Detect which cell encompasses the target text, then output its [X, Y] center coordinate. 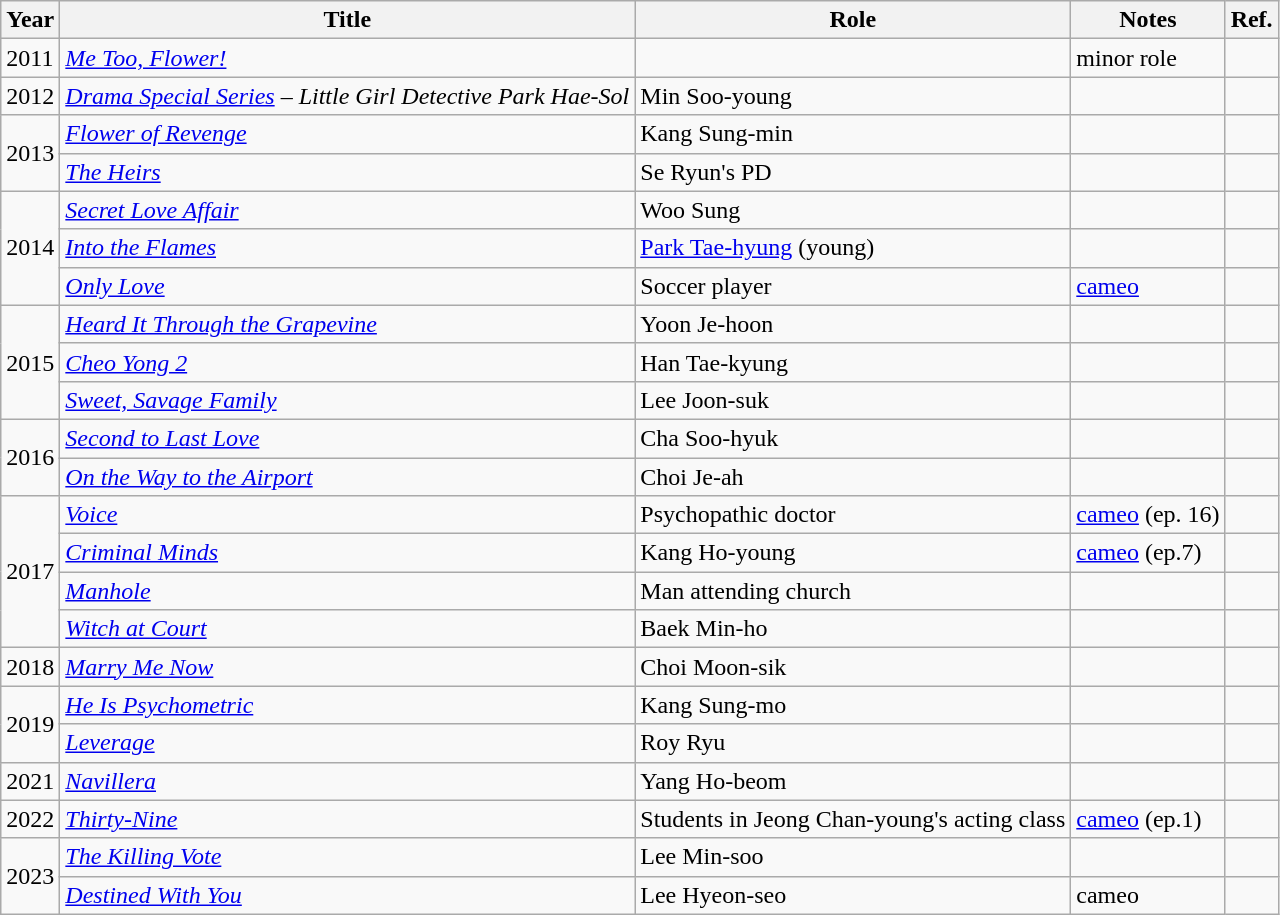
Lee Joon-suk [853, 400]
cameo (ep.1) [1148, 819]
Psychopathic doctor [853, 515]
Title [348, 20]
Cheo Yong 2 [348, 362]
Only Love [348, 286]
2013 [30, 153]
Roy Ryu [853, 743]
Woo Sung [853, 210]
Ref. [1252, 20]
Secret Love Affair [348, 210]
On the Way to the Airport [348, 477]
2015 [30, 362]
cameo (ep. 16) [1148, 515]
He Is Psychometric [348, 705]
Han Tae-kyung [853, 362]
2012 [30, 96]
Kang Sung-min [853, 134]
Se Ryun's PD [853, 172]
Baek Min-ho [853, 629]
Park Tae-hyung (young) [853, 248]
2019 [30, 724]
2011 [30, 58]
Sweet, Savage Family [348, 400]
2014 [30, 248]
2016 [30, 457]
Role [853, 20]
Second to Last Love [348, 438]
Yang Ho-beom [853, 781]
Lee Hyeon-seo [853, 895]
Lee Min-soo [853, 857]
Man attending church [853, 591]
Into the Flames [348, 248]
2018 [30, 667]
2021 [30, 781]
2023 [30, 876]
cameo (ep.7) [1148, 553]
Year [30, 20]
2022 [30, 819]
Choi Je-ah [853, 477]
Soccer player [853, 286]
Min Soo-young [853, 96]
Voice [348, 515]
minor role [1148, 58]
Criminal Minds [348, 553]
Heard It Through the Grapevine [348, 324]
Thirty-Nine [348, 819]
Notes [1148, 20]
Manhole [348, 591]
Drama Special Series – Little Girl Detective Park Hae-Sol [348, 96]
Flower of Revenge [348, 134]
2017 [30, 572]
Yoon Je-hoon [853, 324]
Me Too, Flower! [348, 58]
Leverage [348, 743]
Witch at Court [348, 629]
Cha Soo-hyuk [853, 438]
Marry Me Now [348, 667]
The Heirs [348, 172]
Navillera [348, 781]
Students in Jeong Chan-young's acting class [853, 819]
Kang Ho-young [853, 553]
The Killing Vote [348, 857]
Choi Moon-sik [853, 667]
Destined With You [348, 895]
Kang Sung-mo [853, 705]
